Detect which cell encompasses the target text, then output its [X, Y] center coordinate. 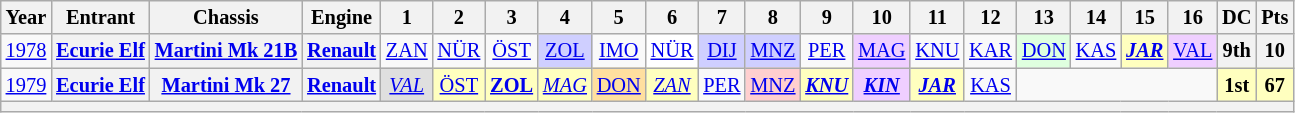
6 [672, 17]
12 [990, 17]
2 [460, 17]
Martini Mk 21B [226, 51]
14 [1096, 17]
Pts [1274, 17]
DIJ [722, 51]
1978 [26, 51]
13 [1044, 17]
Engine [342, 17]
KAR [990, 51]
1 [407, 17]
Year [26, 17]
3 [512, 17]
Martini Mk 27 [226, 85]
9 [826, 17]
1st [1236, 85]
DC [1236, 17]
15 [1144, 17]
8 [772, 17]
7 [722, 17]
4 [565, 17]
16 [1192, 17]
KIN [882, 85]
11 [937, 17]
IMO [619, 51]
5 [619, 17]
Entrant [100, 17]
1979 [26, 85]
Chassis [226, 17]
9th [1236, 51]
67 [1274, 85]
